Output the (X, Y) coordinate of the center of the cell containing the given text.  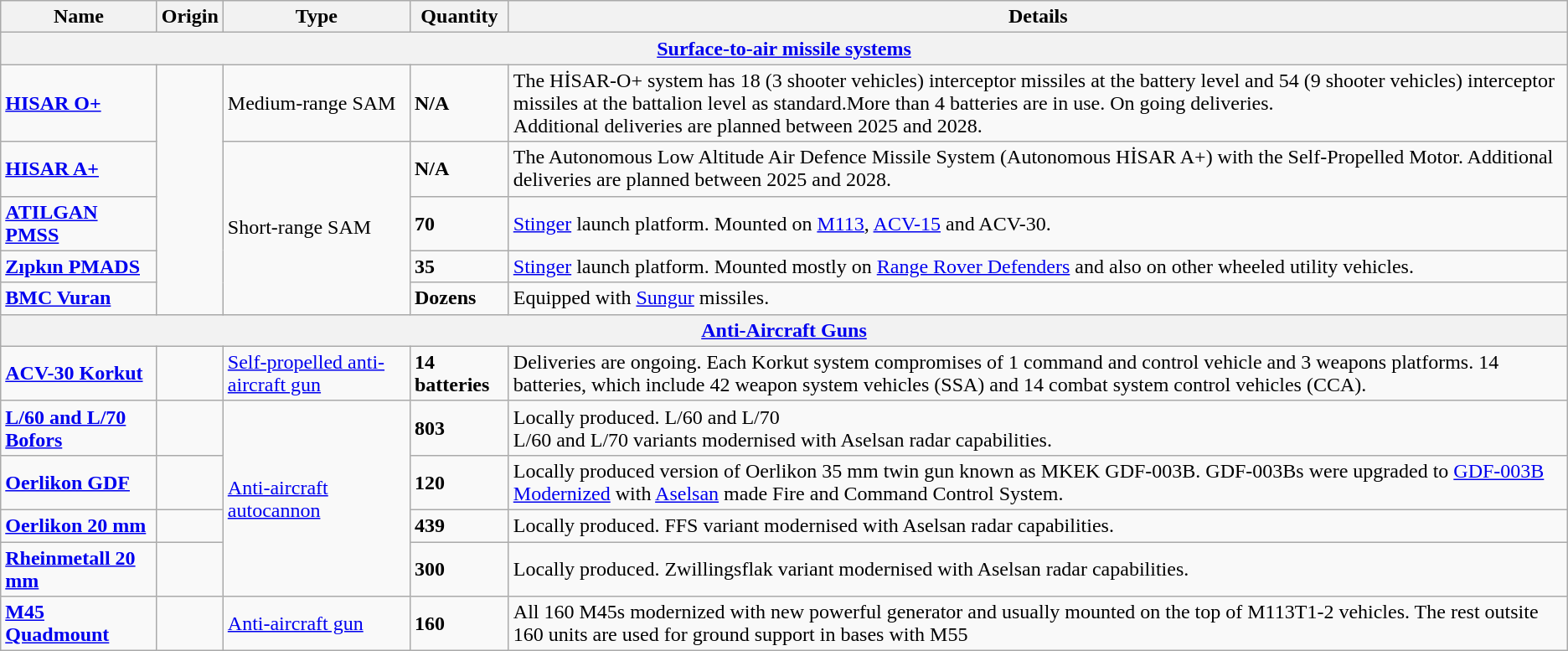
Anti-aircraft autocannon (317, 498)
803 (459, 427)
BMC Vuran (79, 298)
Details (1038, 17)
Oerlikon 20 mm (79, 525)
Oerlikon GDF (79, 483)
Anti-aircraft gun (317, 623)
Type (317, 17)
Origin (189, 17)
Rheinmetall 20 mm (79, 568)
HISAR O+ (79, 103)
35 (459, 266)
Equipped with Sungur missiles. (1038, 298)
160 (459, 623)
120 (459, 483)
439 (459, 525)
Locally produced. L/60 and L/70L/60 and L/70 variants modernised with Aselsan radar capabilities. (1038, 427)
14 batteries (459, 374)
Self-propelled anti-aircraft gun (317, 374)
M45 Quadmount (79, 623)
HISAR A+ (79, 169)
Locally produced. Zwillingsflak variant modernised with Aselsan radar capabilities. (1038, 568)
Surface-to-air missile systems (784, 49)
Stinger launch platform. Mounted on M113, ACV-15 and ACV-30. (1038, 223)
Medium-range SAM (317, 103)
Zıpkın PMADS (79, 266)
ATILGAN PMSS (79, 223)
Short-range SAM (317, 228)
70 (459, 223)
L/60 and L/70 Bofors (79, 427)
ACV-30 Korkut (79, 374)
Name (79, 17)
Dozens (459, 298)
Locally produced. FFS variant modernised with Aselsan radar capabilities. (1038, 525)
Quantity (459, 17)
Anti-Aircraft Guns (784, 330)
Stinger launch platform. Mounted mostly on Range Rover Defenders and also on other wheeled utility vehicles. (1038, 266)
300 (459, 568)
